Identify which cell holds the provided text, then report its (x, y) central coordinate. 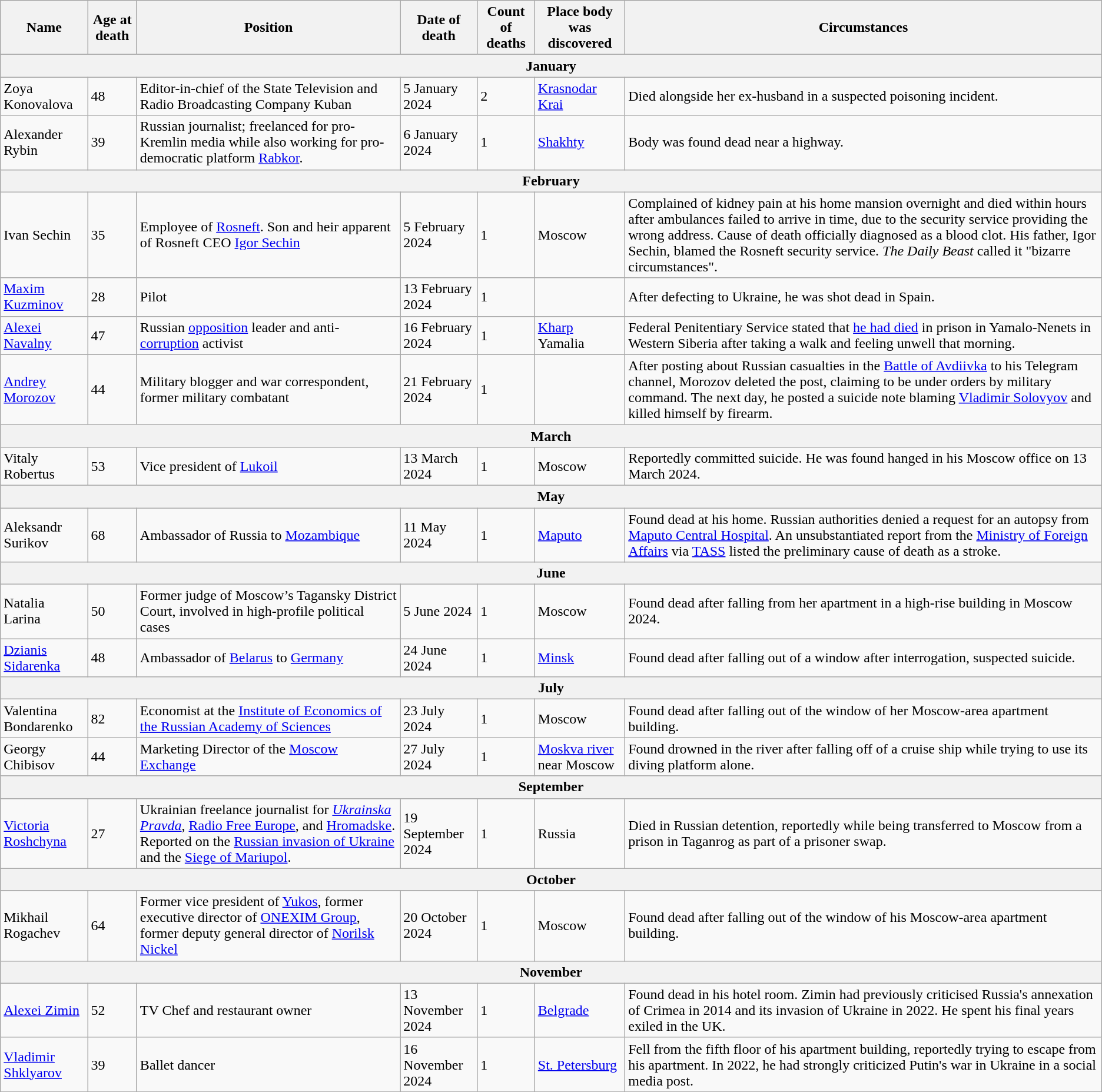
Zoya Konovalova (44, 97)
February (551, 181)
Victoria Roshchyna (44, 834)
47 (112, 336)
Marketing Director of the Moscow Exchange (268, 757)
Ballet dancer (268, 1064)
Vitaly Robertus (44, 466)
Former judge of Moscow’s Tagansky District Court, involved in high-profile political cases (268, 612)
16 February 2024 (439, 336)
64 (112, 925)
May (551, 496)
24 June 2024 (439, 658)
Russian opposition leader and anti-corruption activist (268, 336)
January (551, 66)
5 January 2024 (439, 97)
Editor-in-chief of the State Television and Radio Broadcasting Company Kuban (268, 97)
Found dead after falling out of the window of her Moscow-area apartment building. (864, 718)
Valentina Bondarenko (44, 718)
Found drowned in the river after falling off of a cruise ship while trying to use its diving platform alone. (864, 757)
Name (44, 28)
16 November 2024 (439, 1064)
July (551, 688)
21 February 2024 (439, 390)
Ivan Sechin (44, 235)
13 March 2024 (439, 466)
Alexei Navalny (44, 336)
Kharp Yamalia (579, 336)
11 May 2024 (439, 535)
After defecting to Ukraine, he was shot dead in Spain. (864, 297)
52 (112, 1010)
Vladimir Shklyarov (44, 1064)
Russian journalist; freelanced for pro-Kremlin media while also working for pro-democratic platform Rabkor. (268, 142)
Died alongside her ex-husband in a suspected poisoning incident. (864, 97)
Maxim Kuzminov (44, 297)
Circumstances (864, 28)
Krasnodar Krai (579, 97)
Natalia Larina (44, 612)
82 (112, 718)
27 (112, 834)
53 (112, 466)
St. Petersburg (579, 1064)
Alexei Zimin (44, 1010)
Andrey Morozov (44, 390)
27 July 2024 (439, 757)
Reportedly committed suicide. He was found hanged in his Moscow office on 13 March 2024. (864, 466)
Body was found dead near a highway. (864, 142)
Place body was discovered (579, 28)
23 July 2024 (439, 718)
28 (112, 297)
68 (112, 535)
Georgy Chibisov (44, 757)
Age at death (112, 28)
March (551, 436)
Alexander Rybin (44, 142)
50 (112, 612)
2 (506, 97)
June (551, 573)
Found dead after falling from her apartment in a high-rise building in Moscow 2024. (864, 612)
6 January 2024 (439, 142)
Ambassador of Russia to Mozambique (268, 535)
Date of death (439, 28)
13 February 2024 (439, 297)
September (551, 787)
Former vice president of Yukos, former executive director of ONEXIM Group, former deputy general director of Norilsk Nickel (268, 925)
Employee of Rosneft. Son and heir apparent of Rosneft CEO Igor Sechin (268, 235)
Moskva river near Moscow (579, 757)
Position (268, 28)
Minsk (579, 658)
Pilot (268, 297)
Ambassador of Belarus to Germany (268, 658)
Belgrade (579, 1010)
20 October 2024 (439, 925)
Economist at the Institute of Economics of the Russian Academy of Sciences (268, 718)
Shakhty (579, 142)
Vice president of Lukoil (268, 466)
TV Chef and restaurant owner (268, 1010)
19 September 2024 (439, 834)
Mikhail Rogachev (44, 925)
Military blogger and war correspondent, former military combatant (268, 390)
November (551, 972)
Died in Russian detention, reportedly while being transferred to Moscow from a prison in Taganrog as part of a prisoner swap. (864, 834)
Dzianis Sidarenka (44, 658)
5 June 2024 (439, 612)
October (551, 879)
5 February 2024 (439, 235)
35 (112, 235)
Aleksandr Surikov (44, 535)
Found dead after falling out of a window after interrogation, suspected suicide. (864, 658)
Russia (579, 834)
Maputo (579, 535)
13 November 2024 (439, 1010)
Count of deaths (506, 28)
Found dead after falling out of the window of his Moscow-area apartment building. (864, 925)
